Locate the cell with the specified text and output its [X, Y] center coordinate. 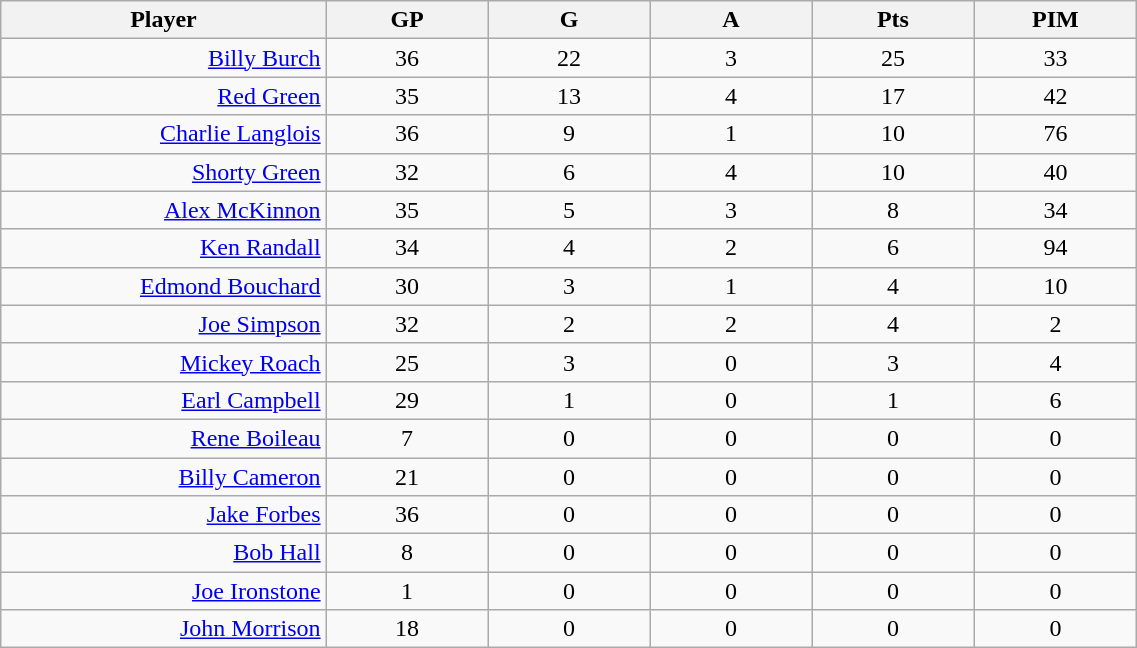
GP [407, 20]
Billy Burch [164, 58]
33 [1056, 58]
Bob Hall [164, 553]
94 [1056, 248]
13 [569, 96]
Joe Ironstone [164, 591]
Billy Cameron [164, 477]
Pts [893, 20]
76 [1056, 134]
7 [407, 438]
5 [569, 210]
Joe Simpson [164, 324]
Shorty Green [164, 172]
22 [569, 58]
A [731, 20]
Ken Randall [164, 248]
21 [407, 477]
29 [407, 400]
John Morrison [164, 629]
Rene Boileau [164, 438]
Mickey Roach [164, 362]
Earl Campbell [164, 400]
Jake Forbes [164, 515]
G [569, 20]
Alex McKinnon [164, 210]
Red Green [164, 96]
17 [893, 96]
Edmond Bouchard [164, 286]
PIM [1056, 20]
18 [407, 629]
Player [164, 20]
40 [1056, 172]
30 [407, 286]
Charlie Langlois [164, 134]
42 [1056, 96]
9 [569, 134]
